Extract the [X, Y] coordinate from the center of the cell holding the provided text.  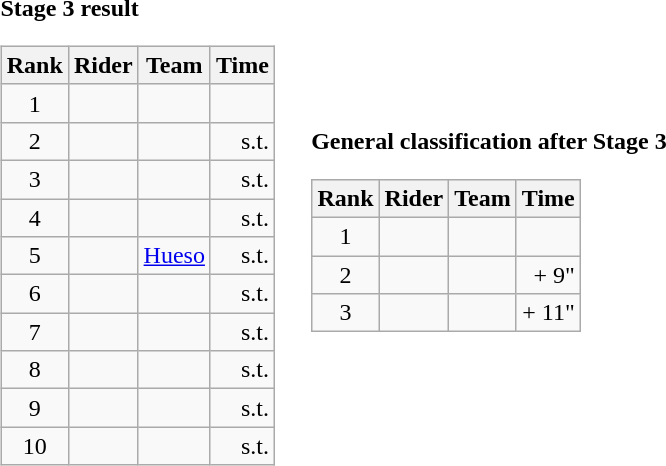
Hueso [174, 256]
10 [34, 446]
6 [34, 294]
7 [34, 332]
5 [34, 256]
8 [34, 370]
4 [34, 217]
9 [34, 408]
+ 9" [548, 275]
+ 11" [548, 313]
